Return (x, y) of the center of cell containing provided text 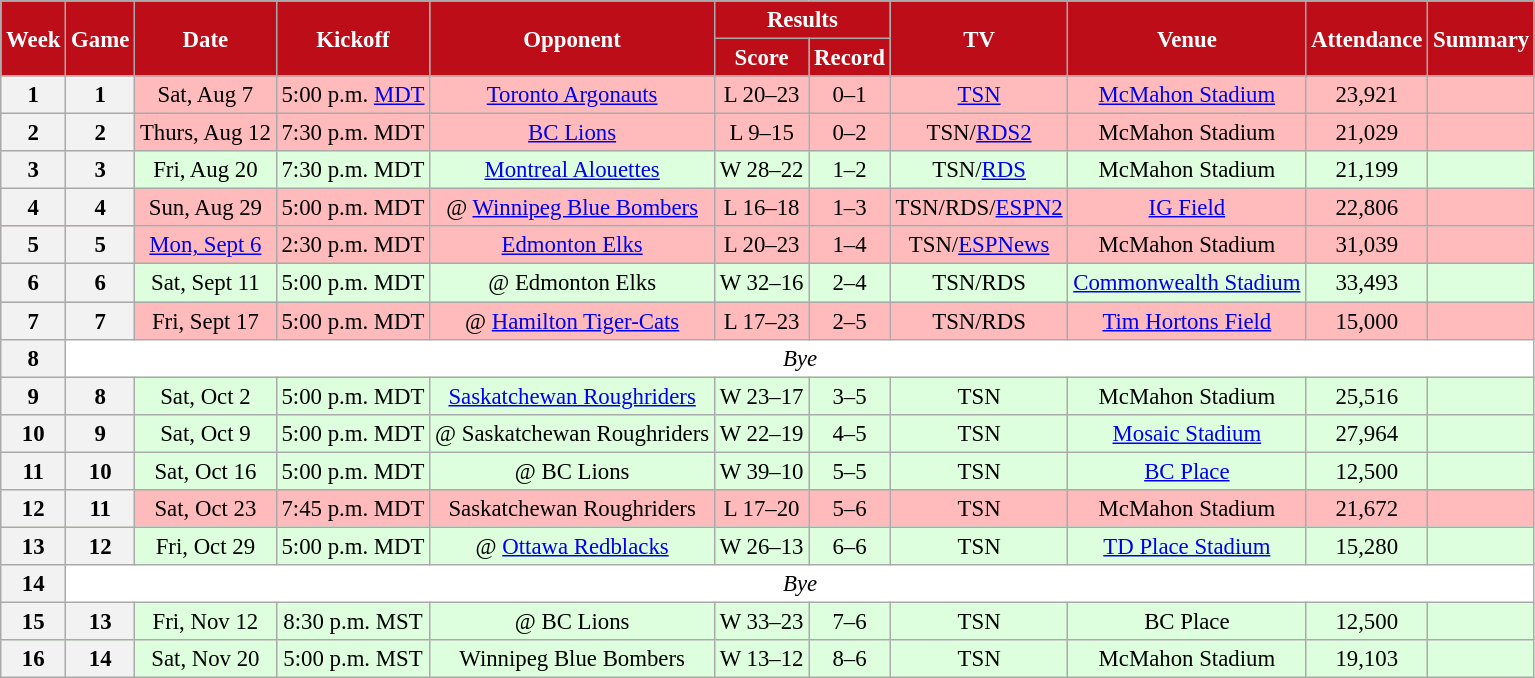
16 (34, 659)
L 17–20 (761, 509)
W 39–10 (761, 471)
TD Place Stadium (1187, 546)
1–3 (850, 208)
Commonwealth Stadium (1187, 283)
2–5 (850, 321)
@ Winnipeg Blue Bombers (572, 208)
W 23–17 (761, 396)
W 22–19 (761, 433)
21,199 (1367, 170)
5–6 (850, 509)
31,039 (1367, 245)
Sat, Oct 16 (206, 471)
@ Edmonton Elks (572, 283)
22,806 (1367, 208)
8–6 (850, 659)
IG Field (1187, 208)
Mon, Sept 6 (206, 245)
Mosaic Stadium (1187, 433)
L 17–23 (761, 321)
27,964 (1367, 433)
7:45 p.m. MDT (353, 509)
15,280 (1367, 546)
TV (979, 38)
Venue (1187, 38)
Fri, Oct 29 (206, 546)
W 28–22 (761, 170)
21,029 (1367, 133)
15,000 (1367, 321)
Edmonton Elks (572, 245)
@ Saskatchewan Roughriders (572, 433)
0–1 (850, 95)
TSN/RDS/ESPN2 (979, 208)
Week (34, 38)
TSN/RDS2 (979, 133)
@ Hamilton Tiger-Cats (572, 321)
Sun, Aug 29 (206, 208)
Record (850, 58)
21,672 (1367, 509)
Date (206, 38)
@ Ottawa Redblacks (572, 546)
19,103 (1367, 659)
Thurs, Aug 12 (206, 133)
6–6 (850, 546)
Attendance (1367, 38)
8:30 p.m. MST (353, 621)
Sat, Nov 20 (206, 659)
3–5 (850, 396)
33,493 (1367, 283)
Opponent (572, 38)
Sat, Sept 11 (206, 283)
W 26–13 (761, 546)
Fri, Aug 20 (206, 170)
25,516 (1367, 396)
L 9–15 (761, 133)
5:00 p.m. MST (353, 659)
Summary (1482, 38)
W 32–16 (761, 283)
W 13–12 (761, 659)
2–4 (850, 283)
5–5 (850, 471)
7–6 (850, 621)
Kickoff (353, 38)
15 (34, 621)
1–2 (850, 170)
2:30 p.m. MDT (353, 245)
BC Lions (572, 133)
Game (100, 38)
Fri, Sept 17 (206, 321)
Sat, Oct 2 (206, 396)
Toronto Argonauts (572, 95)
Results (802, 20)
Tim Hortons Field (1187, 321)
Montreal Alouettes (572, 170)
Sat, Oct 9 (206, 433)
Fri, Nov 12 (206, 621)
Sat, Oct 23 (206, 509)
0–2 (850, 133)
23,921 (1367, 95)
W 33–23 (761, 621)
Winnipeg Blue Bombers (572, 659)
Sat, Aug 7 (206, 95)
4–5 (850, 433)
Score (761, 58)
L 16–18 (761, 208)
TSN/ESPNews (979, 245)
1–4 (850, 245)
